For the text-containing cell, return its midpoint in (X, Y) coordinate format. 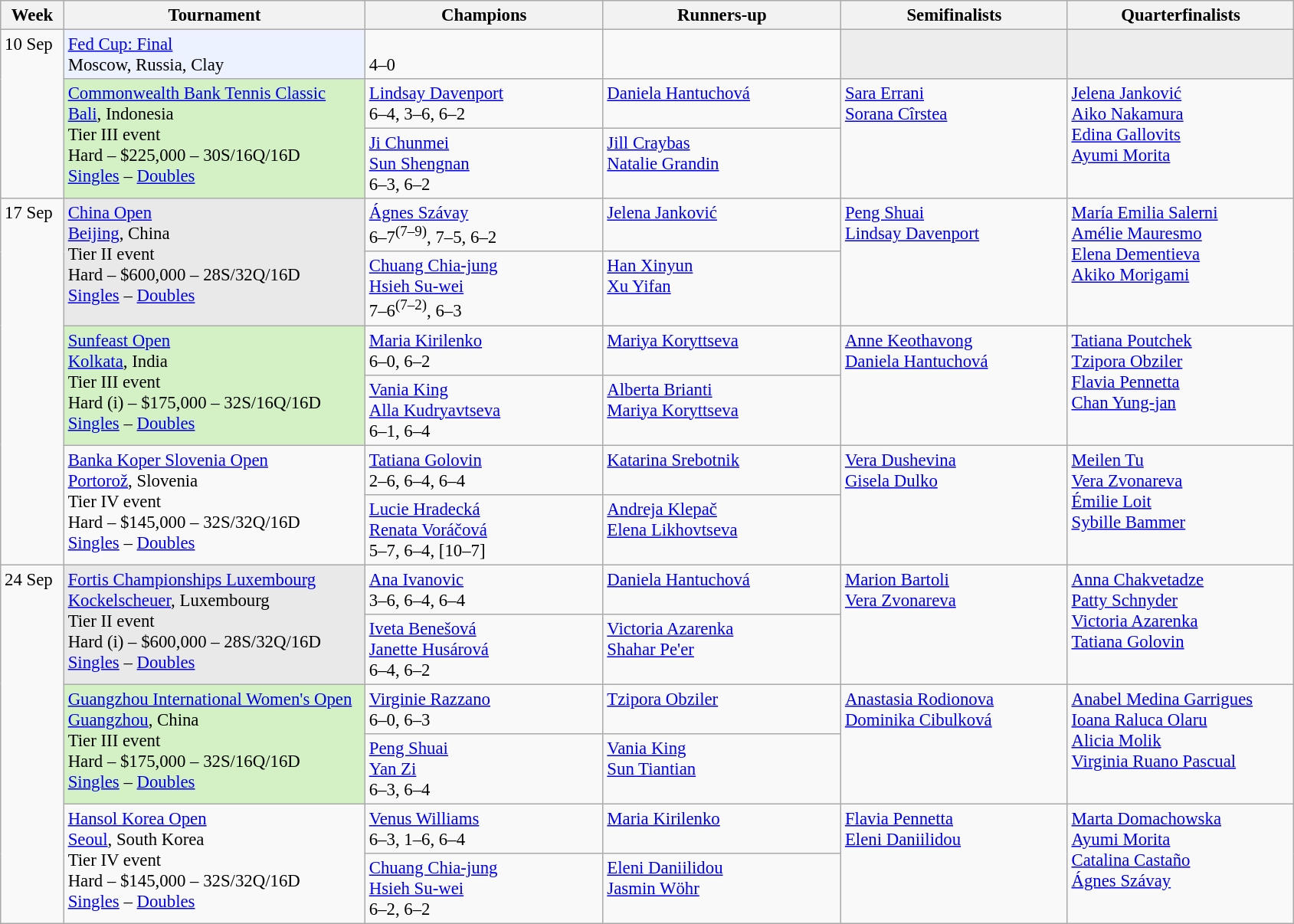
Vania King Alla Kudryavtseva 6–1, 6–4 (484, 410)
Hansol Korea Open Seoul, South Korea Tier IV eventHard – $145,000 – 32S/32Q/16DSingles – Doubles (215, 863)
Ana Ivanovic 3–6, 6–4, 6–4 (484, 590)
Anne Keothavong Daniela Hantuchová (955, 385)
Chuang Chia-jung Hsieh Su-wei 7–6(7–2), 6–3 (484, 288)
Week (32, 15)
Banka Koper Slovenia Open Portorož, Slovenia Tier IV eventHard – $145,000 – 32S/32Q/16DSingles – Doubles (215, 505)
4–0 (484, 55)
Champions (484, 15)
Venus Williams 6–3, 1–6, 6–4 (484, 829)
Flavia Pennetta Eleni Daniilidou (955, 863)
Peng Shuai Lindsay Davenport (955, 262)
Fortis Championships Luxembourg Kockelscheuer, Luxembourg Tier II eventHard (i) – $600,000 – 28S/32Q/16DSingles – Doubles (215, 624)
Peng Shuai Yan Zi 6–3, 6–4 (484, 769)
24 Sep (32, 745)
Quarterfinalists (1181, 15)
Sara Errani Sorana Cîrstea (955, 139)
Jelena Janković (722, 225)
Andreja Klepač Elena Likhovtseva (722, 529)
Chuang Chia-jung Hsieh Su-wei 6–2, 6–2 (484, 889)
Jill Craybas Natalie Grandin (722, 164)
Tatiana Poutchek Tzipora Obziler Flavia Pennetta Chan Yung-jan (1181, 385)
Alberta Brianti Mariya Koryttseva (722, 410)
Fed Cup: Final Moscow, Russia, Clay (215, 55)
Mariya Koryttseva (722, 351)
Tournament (215, 15)
Tatiana Golovin 2–6, 6–4, 6–4 (484, 470)
Guangzhou International Women's Open Guangzhou, China Tier III eventHard – $175,000 – 32S/16Q/16DSingles – Doubles (215, 744)
Victoria Azarenka Shahar Pe'er (722, 650)
10 Sep (32, 115)
Katarina Srebotnik (722, 470)
Virginie Razzano 6–0, 6–3 (484, 709)
Anna Chakvetadze Patty Schnyder Victoria Azarenka Tatiana Golovin (1181, 624)
Commonwealth Bank Tennis Classic Bali, Indonesia Tier III eventHard – $225,000 – 30S/16Q/16DSingles – Doubles (215, 139)
Tzipora Obziler (722, 709)
Han Xinyun Xu Yifan (722, 288)
María Emilia Salerni Amélie Mauresmo Elena Dementieva Akiko Morigami (1181, 262)
Vania King Sun Tiantian (722, 769)
Marion Bartoli Vera Zvonareva (955, 624)
Lucie Hradecká Renata Voráčová 5–7, 6–4, [10–7] (484, 529)
Iveta Benešová Janette Husárová 6–4, 6–2 (484, 650)
Lindsay Davenport 6–4, 3–6, 6–2 (484, 104)
Anabel Medina Garrigues Ioana Raluca Olaru Alicia Molik Virginia Ruano Pascual (1181, 744)
Ágnes Szávay 6–7(7–9), 7–5, 6–2 (484, 225)
17 Sep (32, 382)
Sunfeast Open Kolkata, India Tier III eventHard (i) – $175,000 – 32S/16Q/16DSingles – Doubles (215, 385)
China Open Beijing, ChinaTier II eventHard – $600,000 – 28S/32Q/16DSingles – Doubles (215, 262)
Marta Domachowska Ayumi Morita Catalina Castaño Ágnes Szávay (1181, 863)
Vera Dushevina Gisela Dulko (955, 505)
Meilen Tu Vera Zvonareva Émilie Loit Sybille Bammer (1181, 505)
Eleni Daniilidou Jasmin Wöhr (722, 889)
Semifinalists (955, 15)
Maria Kirilenko 6–0, 6–2 (484, 351)
Runners-up (722, 15)
Anastasia Rodionova Dominika Cibulková (955, 744)
Maria Kirilenko (722, 829)
Ji Chunmei Sun Shengnan 6–3, 6–2 (484, 164)
Jelena Janković Aiko Nakamura Edina Gallovits Ayumi Morita (1181, 139)
